Scan for the cell matching the given text and deliver its (x, y) coordinate at center. 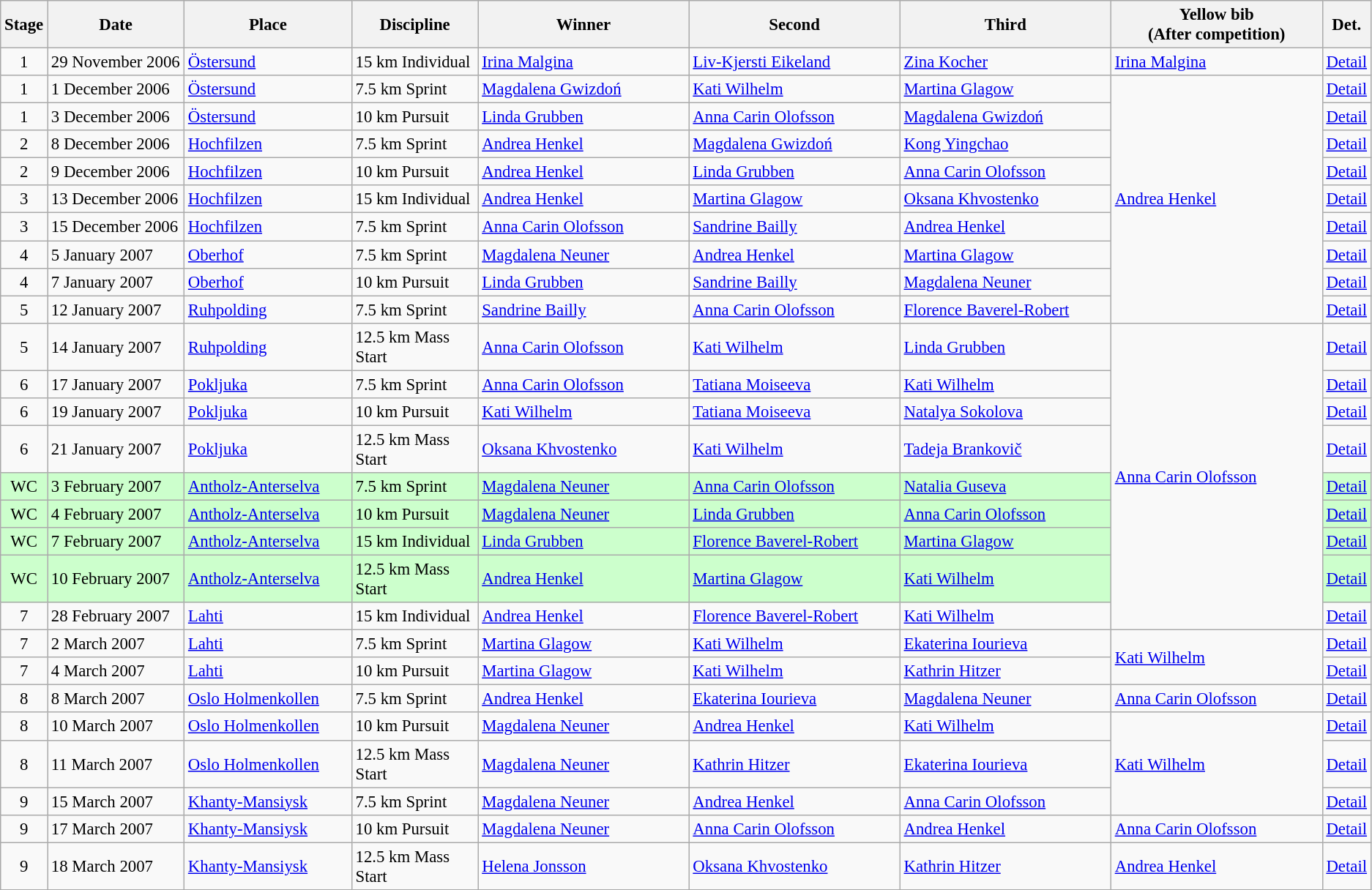
Stage (24, 25)
Det. (1346, 25)
9 December 2006 (116, 172)
2 March 2007 (116, 644)
19 January 2007 (116, 412)
14 January 2007 (116, 347)
7 January 2007 (116, 282)
21 January 2007 (116, 449)
Date (116, 25)
7 February 2007 (116, 542)
Natalia Guseva (1005, 487)
Discipline (414, 25)
15 March 2007 (116, 801)
8 March 2007 (116, 699)
4 March 2007 (116, 671)
13 December 2006 (116, 200)
8 December 2006 (116, 144)
17 March 2007 (116, 829)
28 February 2007 (116, 616)
Tadeja Brankovič (1005, 449)
Kong Yingchao (1005, 144)
Zina Kocher (1005, 62)
29 November 2006 (116, 62)
Third (1005, 25)
1 December 2006 (116, 89)
3 December 2006 (116, 117)
Liv-Kjersti Eikeland (794, 62)
Second (794, 25)
Natalya Sokolova (1005, 412)
Place (268, 25)
15 December 2006 (116, 227)
17 January 2007 (116, 384)
Winner (584, 25)
10 February 2007 (116, 580)
Yellow bib (After competition) (1217, 25)
10 March 2007 (116, 727)
18 March 2007 (116, 867)
3 February 2007 (116, 487)
4 February 2007 (116, 514)
Helena Jonsson (584, 867)
12 January 2007 (116, 310)
5 January 2007 (116, 255)
11 March 2007 (116, 764)
